Return (X, Y) of the center of cell containing provided text 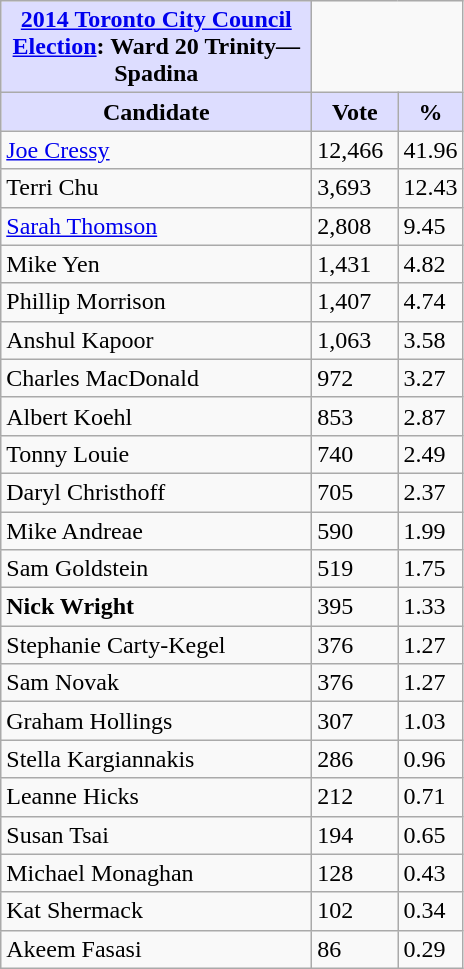
Nick Wright (156, 607)
12,466 (355, 150)
Sam Novak (156, 683)
128 (355, 873)
1.99 (430, 531)
3.58 (430, 340)
Mike Yen (156, 264)
Vote (355, 112)
1,407 (355, 302)
9.45 (430, 226)
Stella Kargiannakis (156, 759)
0.29 (430, 949)
Mike Andreae (156, 531)
519 (355, 569)
0.71 (430, 797)
1.33 (430, 607)
307 (355, 721)
286 (355, 759)
Candidate (156, 112)
0.65 (430, 835)
Tonny Louie (156, 454)
2.37 (430, 492)
86 (355, 949)
4.82 (430, 264)
1.75 (430, 569)
Terri Chu (156, 188)
1.03 (430, 721)
Kat Shermack (156, 911)
2,808 (355, 226)
2.87 (430, 416)
Susan Tsai (156, 835)
1,063 (355, 340)
12.43 (430, 188)
2.49 (430, 454)
4.74 (430, 302)
2014 Toronto City Council Election: Ward 20 Trinity—Spadina (156, 47)
102 (355, 911)
Anshul Kapoor (156, 340)
Albert Koehl (156, 416)
395 (355, 607)
194 (355, 835)
Joe Cressy (156, 150)
Michael Monaghan (156, 873)
Leanne Hicks (156, 797)
Stephanie Carty-Kegel (156, 645)
Akeem Fasasi (156, 949)
0.96 (430, 759)
Sam Goldstein (156, 569)
0.43 (430, 873)
0.34 (430, 911)
Daryl Christhoff (156, 492)
212 (355, 797)
853 (355, 416)
41.96 (430, 150)
590 (355, 531)
3.27 (430, 378)
705 (355, 492)
3,693 (355, 188)
Phillip Morrison (156, 302)
Graham Hollings (156, 721)
% (430, 112)
Charles MacDonald (156, 378)
740 (355, 454)
Sarah Thomson (156, 226)
1,431 (355, 264)
972 (355, 378)
